Detect which cell encompasses the target text, then output its [X, Y] center coordinate. 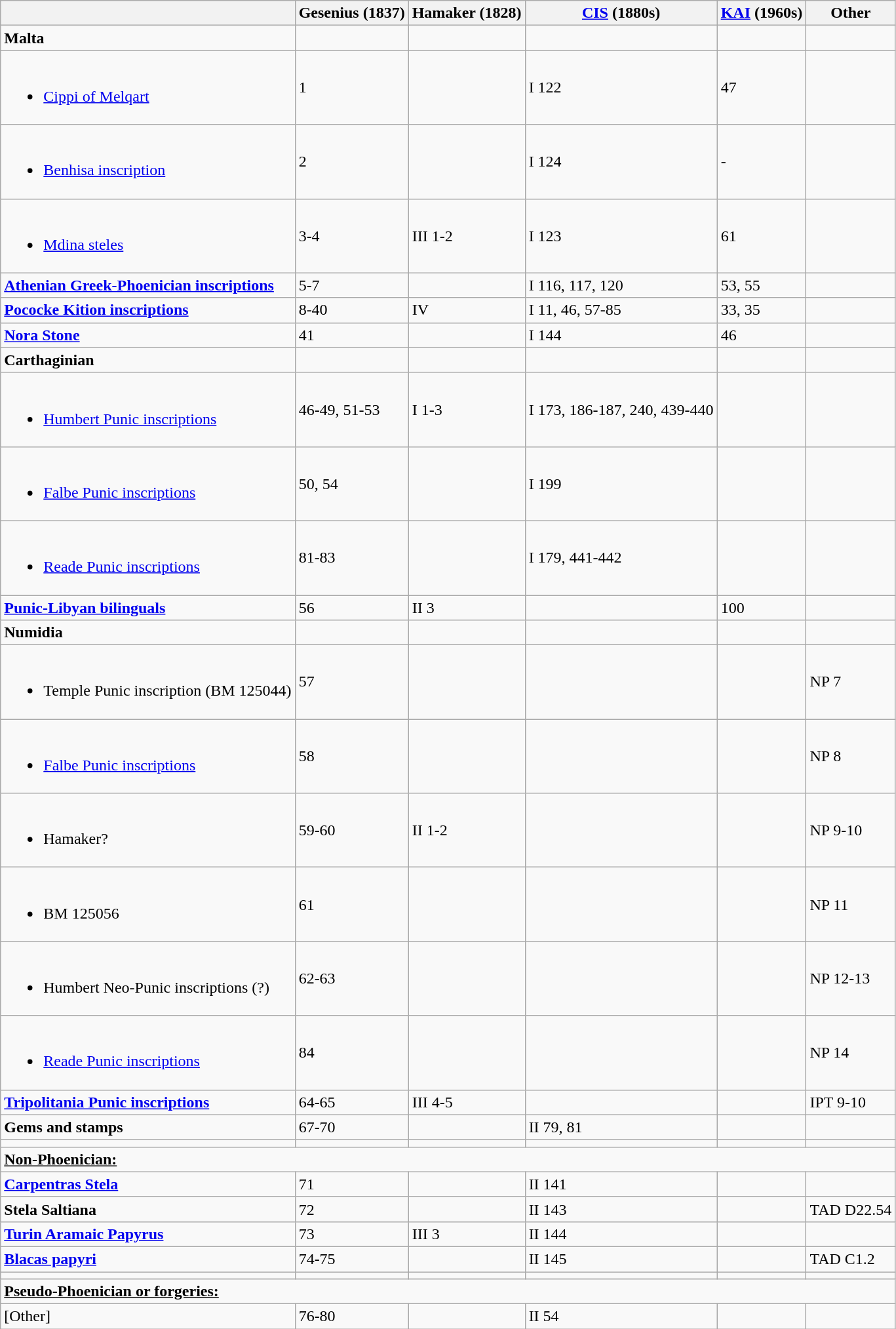
67-70 [351, 1127]
71 [351, 1184]
57 [351, 682]
8-40 [351, 310]
3-4 [351, 236]
41 [351, 335]
Punic-Libyan bilinguals [148, 608]
II 3 [467, 608]
Athenian Greek-Phoenician inscriptions [148, 285]
Humbert Punic inscriptions [148, 409]
TAD C1.2 [851, 1259]
I 1-3 [467, 409]
Turin Aramaic Papyrus [148, 1234]
TAD D22.54 [851, 1209]
73 [351, 1234]
II 54 [621, 1317]
47 [762, 88]
Temple Punic inscription (BM 125044) [148, 682]
2 [351, 161]
I 199 [621, 484]
72 [351, 1209]
II 1-2 [467, 830]
64-65 [351, 1102]
IPT 9-10 [851, 1102]
62-63 [351, 978]
Carpentras Stela [148, 1184]
NP 9-10 [851, 830]
81-83 [351, 557]
I 124 [621, 161]
Numidia [148, 633]
I 122 [621, 88]
Stela Saltiana [148, 1209]
Pococke Kition inscriptions [148, 310]
II 144 [621, 1234]
NP 11 [851, 905]
Nora Stone [148, 335]
III 1-2 [467, 236]
CIS (1880s) [621, 13]
I 173, 186-187, 240, 439-440 [621, 409]
I 116, 117, 120 [621, 285]
Tripolitania Punic inscriptions [148, 1102]
Gesenius (1837) [351, 13]
I 144 [621, 335]
NP 7 [851, 682]
Benhisa inscription [148, 161]
III 4-5 [467, 1102]
IV [467, 310]
I 179, 441-442 [621, 557]
5-7 [351, 285]
Carthaginian [148, 360]
100 [762, 608]
74-75 [351, 1259]
II 141 [621, 1184]
I 123 [621, 236]
- [762, 161]
Pseudo-Phoenician or forgeries: [448, 1292]
56 [351, 608]
Cippi of Melqart [148, 88]
[Other] [148, 1317]
Non-Phoenician: [448, 1159]
KAI (1960s) [762, 13]
III 3 [467, 1234]
II 143 [621, 1209]
59-60 [351, 830]
Malta [148, 38]
NP 14 [851, 1053]
Other [851, 13]
NP 8 [851, 757]
Hamaker? [148, 830]
II 145 [621, 1259]
46 [762, 335]
58 [351, 757]
33, 35 [762, 310]
II 79, 81 [621, 1127]
Gems and stamps [148, 1127]
76-80 [351, 1317]
Humbert Neo-Punic inscriptions (?) [148, 978]
46-49, 51-53 [351, 409]
84 [351, 1053]
1 [351, 88]
Blacas papyri [148, 1259]
50, 54 [351, 484]
I 11, 46, 57-85 [621, 310]
53, 55 [762, 285]
Mdina steles [148, 236]
NP 12-13 [851, 978]
BM 125056 [148, 905]
Hamaker (1828) [467, 13]
